Provide the (x, y) coordinate of the cell's center where the given text is located.  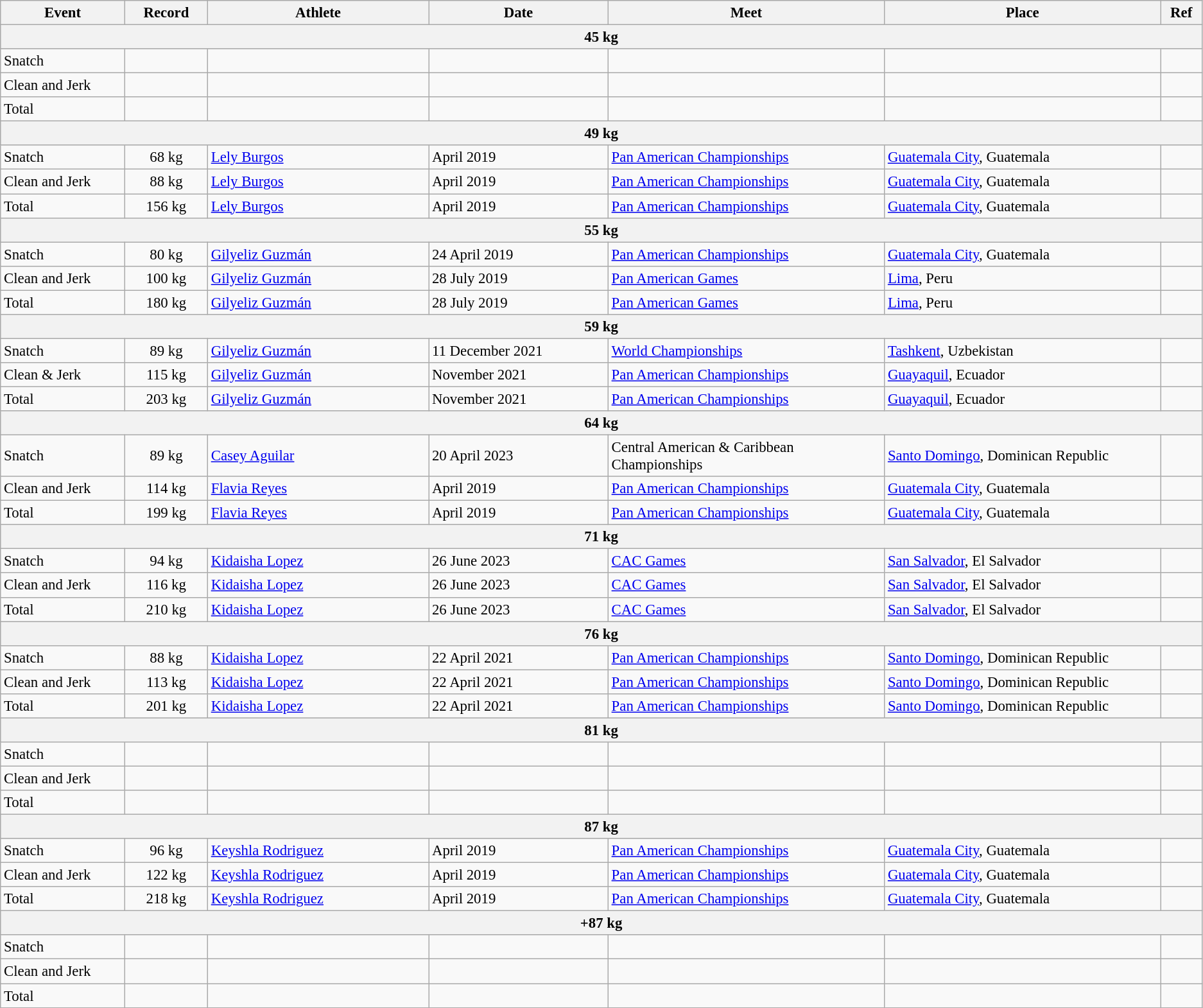
199 kg (166, 513)
203 kg (166, 399)
68 kg (166, 157)
Casey Aguilar (318, 456)
Event (63, 13)
World Championships (746, 351)
94 kg (166, 561)
115 kg (166, 375)
80 kg (166, 254)
210 kg (166, 609)
180 kg (166, 302)
100 kg (166, 278)
20 April 2023 (519, 456)
49 kg (601, 134)
218 kg (166, 899)
76 kg (601, 634)
55 kg (601, 230)
Ref (1181, 13)
81 kg (601, 730)
Tashkent, Uzbekistan (1023, 351)
24 April 2019 (519, 254)
Record (166, 13)
11 December 2021 (519, 351)
71 kg (601, 537)
114 kg (166, 489)
45 kg (601, 37)
156 kg (166, 206)
+87 kg (601, 923)
113 kg (166, 682)
201 kg (166, 706)
Clean & Jerk (63, 375)
96 kg (166, 851)
59 kg (601, 327)
Central American & Caribbean Championships (746, 456)
Meet (746, 13)
Place (1023, 13)
Athlete (318, 13)
116 kg (166, 586)
Date (519, 13)
64 kg (601, 423)
122 kg (166, 875)
87 kg (601, 827)
